Return (x, y) of the center of cell containing provided text 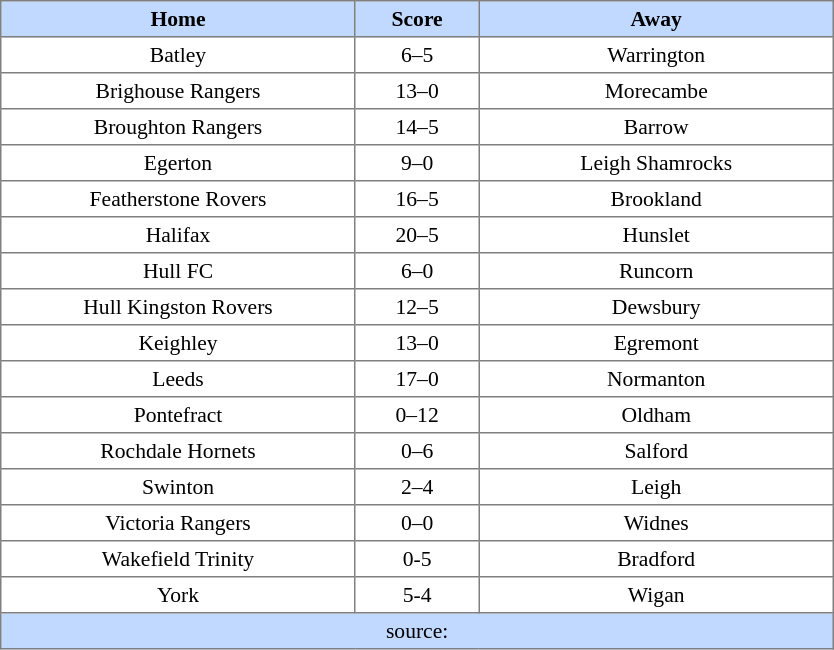
2–4 (417, 487)
source: (418, 631)
0-5 (417, 559)
Wigan (656, 595)
Salford (656, 451)
6–5 (417, 55)
Hull FC (178, 271)
Morecambe (656, 91)
16–5 (417, 199)
0–0 (417, 523)
Leigh (656, 487)
Score (417, 19)
Featherstone Rovers (178, 199)
Oldham (656, 415)
Broughton Rangers (178, 127)
Pontefract (178, 415)
Hunslet (656, 235)
Halifax (178, 235)
Bradford (656, 559)
Batley (178, 55)
Victoria Rangers (178, 523)
14–5 (417, 127)
York (178, 595)
Keighley (178, 343)
Brookland (656, 199)
Normanton (656, 379)
Egerton (178, 163)
Swinton (178, 487)
Dewsbury (656, 307)
0–6 (417, 451)
12–5 (417, 307)
Wakefield Trinity (178, 559)
9–0 (417, 163)
6–0 (417, 271)
Away (656, 19)
Leigh Shamrocks (656, 163)
Egremont (656, 343)
5-4 (417, 595)
Barrow (656, 127)
17–0 (417, 379)
Rochdale Hornets (178, 451)
Leeds (178, 379)
Warrington (656, 55)
Hull Kingston Rovers (178, 307)
Brighouse Rangers (178, 91)
0–12 (417, 415)
Home (178, 19)
20–5 (417, 235)
Widnes (656, 523)
Runcorn (656, 271)
